Scan for the cell matching the given text and deliver its (x, y) coordinate at center. 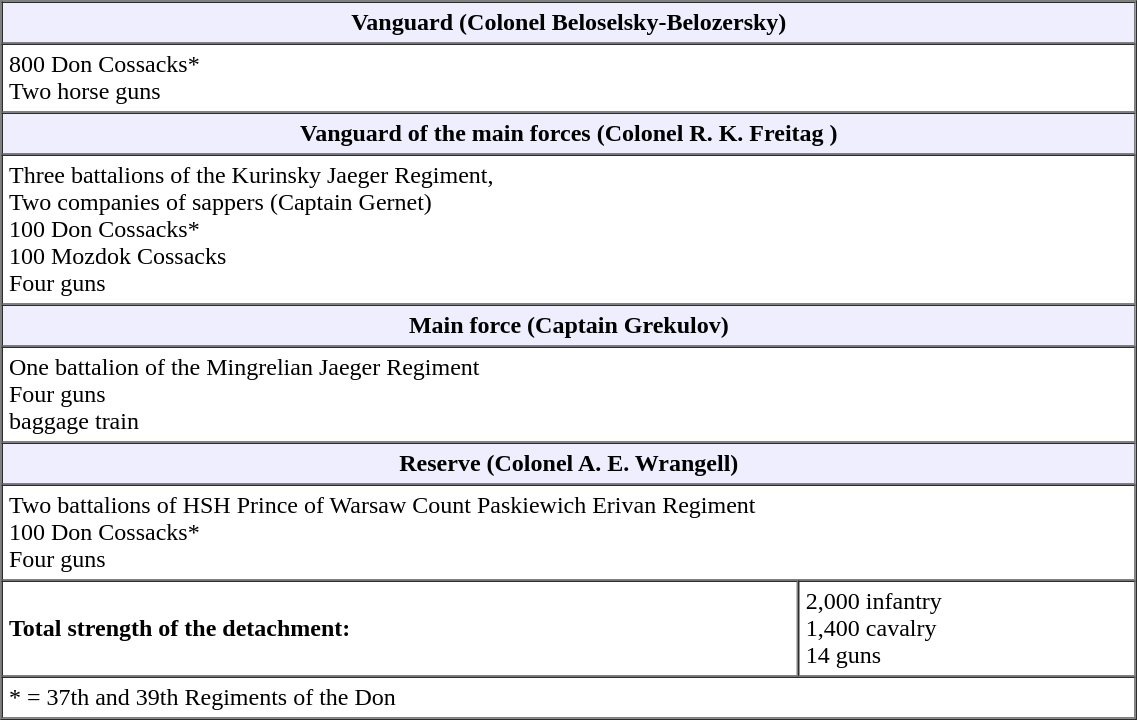
* = 37th and 39th Regiments of the Don (570, 697)
Three battalions of the Kurinsky Jaeger Regiment,Two companies of sappers (Captain Gernet)100 Don Cossacks*100 Mozdok CossacksFour guns (570, 229)
Vanguard (Colonel Beloselsky-Belozersky) (570, 23)
Two battalions of HSH Prince of Warsaw Count Paskiewich Erivan Regiment100 Don Cossacks*Four guns (570, 532)
One battalion of the Mingrelian Jaeger RegimentFour gunsbaggage train (570, 394)
Reserve (Colonel A. E. Wrangell) (570, 463)
2,000 infantry1,400 cavalry14 guns (967, 628)
Vanguard of the main forces (Colonel R. K. Freitag ) (570, 133)
Total strength of the detachment: (400, 628)
800 Don Cossacks*Two horse guns (570, 78)
Main force (Captain Grekulov) (570, 325)
